Detect which cell encompasses the target text, then output its (X, Y) center coordinate. 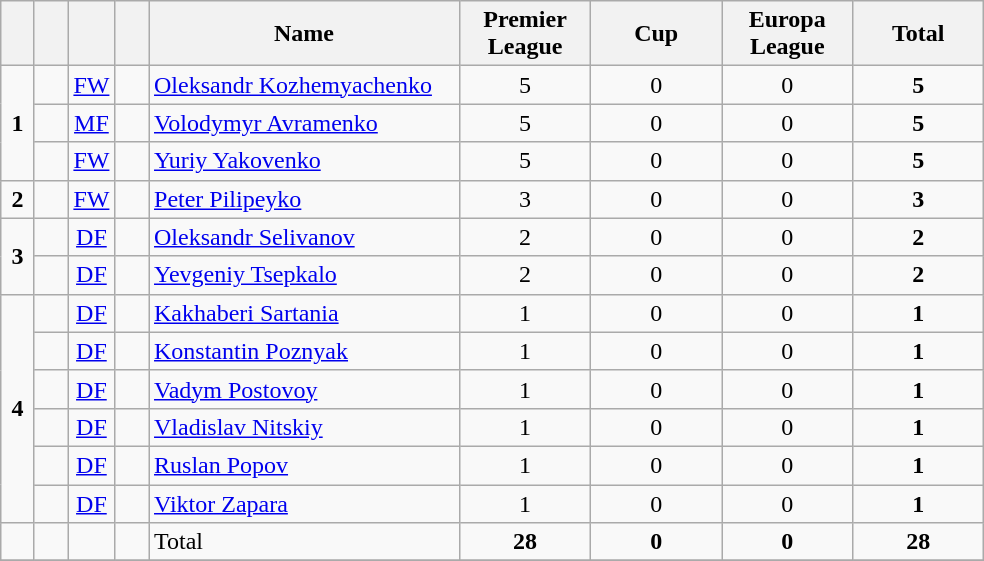
Cup (656, 34)
Premier League (526, 34)
Viktor Zapara (304, 503)
Europa League (788, 34)
Konstantin Poznyak (304, 351)
Yuriy Yakovenko (304, 161)
Oleksandr Kozhemyachenko (304, 85)
Volodymyr Avramenko (304, 123)
Oleksandr Selivanov (304, 237)
Yevgeniy Tsepkalo (304, 275)
Kakhaberi Sartania (304, 313)
Ruslan Popov (304, 465)
MF (92, 123)
Vladislav Nitskiy (304, 427)
Vadym Postovoy (304, 389)
Peter Pilipeyko (304, 199)
4 (18, 408)
Name (304, 34)
